Find where the given text appears and provide that cell's center as [X, Y] coordinate. 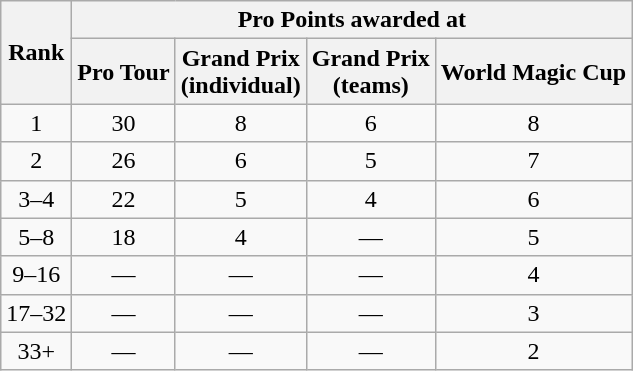
30 [124, 123]
Pro Points awarded at [352, 20]
7 [533, 161]
Grand Prix(teams) [370, 72]
1 [36, 123]
Rank [36, 52]
Pro Tour [124, 72]
3 [533, 313]
3–4 [36, 199]
Grand Prix(individual) [240, 72]
9–16 [36, 275]
5–8 [36, 237]
33+ [36, 351]
18 [124, 237]
17–32 [36, 313]
22 [124, 199]
World Magic Cup [533, 72]
26 [124, 161]
